Output the (X, Y) coordinate of the center of the cell containing the given text.  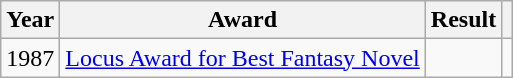
Locus Award for Best Fantasy Novel (242, 58)
1987 (30, 58)
Award (242, 20)
Result (463, 20)
Year (30, 20)
